Extract the [X, Y] coordinate from the center of the cell holding the provided text.  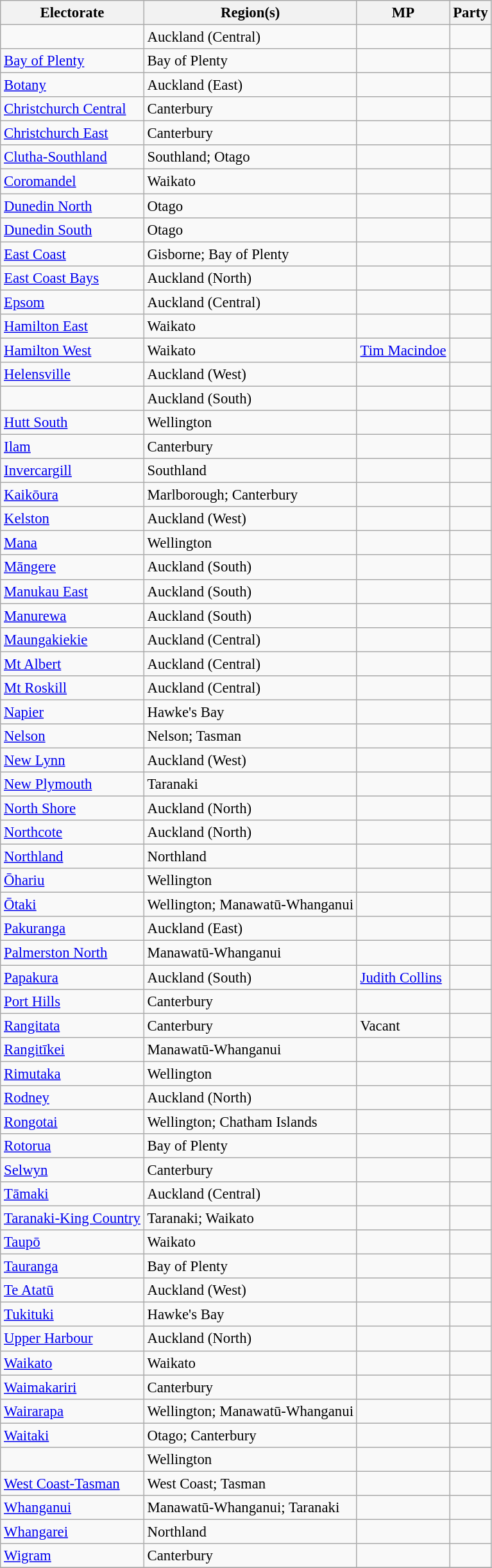
Mt Roskill [72, 688]
Christchurch East [72, 133]
Maungakiekie [72, 639]
Palmerston North [72, 953]
Mana [72, 543]
West Coast; Tasman [250, 1483]
Wigram [72, 1556]
Helensville [72, 375]
Vacant [403, 1025]
Wellington; Chatham Islands [250, 1122]
Rimutaka [72, 1074]
Tauranga [72, 1267]
Taranaki [250, 784]
Upper Harbour [72, 1339]
Southland [250, 471]
Dunedin South [72, 230]
East Coast Bays [72, 278]
Judith Collins [403, 977]
Christchurch Central [72, 109]
Party [471, 13]
Dunedin North [72, 206]
Coromandel [72, 181]
Whanganui [72, 1508]
New Lynn [72, 760]
Taranaki; Waikato [250, 1218]
Rangitata [72, 1025]
Region(s) [250, 13]
Ōtaki [72, 905]
Gisborne; Bay of Plenty [250, 254]
Taranaki-King Country [72, 1218]
West Coast-Tasman [72, 1483]
Manurewa [72, 616]
Port Hills [72, 1001]
Tāmaki [72, 1194]
Kelston [72, 519]
Papakura [72, 977]
Marlborough; Canterbury [250, 495]
MP [403, 13]
East Coast [72, 254]
Rangitīkei [72, 1049]
Tukituki [72, 1315]
Waimakariri [72, 1387]
Te Atatū [72, 1290]
Botany [72, 85]
Māngere [72, 568]
Southland; Otago [250, 157]
Electorate [72, 13]
Taupō [72, 1242]
Manukau East [72, 591]
Nelson [72, 736]
Epsom [72, 302]
Otago; Canterbury [250, 1435]
Clutha-Southland [72, 157]
Kaikōura [72, 495]
Ilam [72, 447]
Whangarei [72, 1531]
Rongotai [72, 1122]
Mt Albert [72, 664]
Selwyn [72, 1170]
Rotorua [72, 1146]
Manawatū-Whanganui; Taranaki [250, 1508]
Wairarapa [72, 1411]
Waitaki [72, 1435]
Rodney [72, 1098]
Nelson; Tasman [250, 736]
Tim Macindoe [403, 350]
Napier [72, 712]
Hamilton East [72, 326]
New Plymouth [72, 784]
Hutt South [72, 423]
Northcote [72, 832]
Pakuranga [72, 929]
Ōhariu [72, 881]
Invercargill [72, 471]
Hamilton West [72, 350]
North Shore [72, 809]
